Detect which cell encompasses the target text, then output its [X, Y] center coordinate. 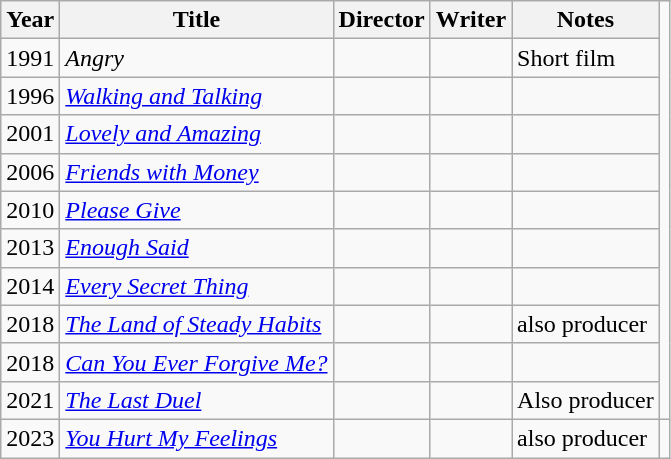
Angry [196, 58]
Walking and Talking [196, 96]
Friends with Money [196, 172]
Notes [586, 20]
2001 [30, 134]
Year [30, 20]
1996 [30, 96]
Also producer [586, 400]
Writer [470, 20]
The Land of Steady Habits [196, 324]
Can You Ever Forgive Me? [196, 362]
Short film [586, 58]
You Hurt My Feelings [196, 438]
Director [382, 20]
2010 [30, 210]
1991 [30, 58]
Enough Said [196, 248]
2023 [30, 438]
Title [196, 20]
2013 [30, 248]
Lovely and Amazing [196, 134]
Please Give [196, 210]
2006 [30, 172]
2014 [30, 286]
Every Secret Thing [196, 286]
2021 [30, 400]
The Last Duel [196, 400]
